Provide the (X, Y) coordinate of the cell's center where the given text is located.  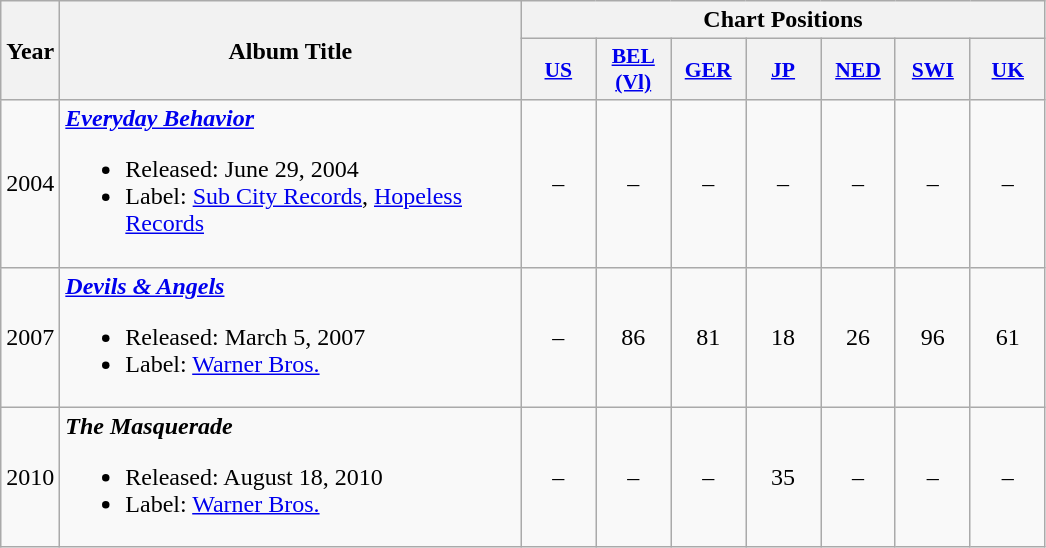
2007 (30, 337)
96 (932, 337)
26 (858, 337)
2004 (30, 184)
NED (858, 70)
Year (30, 50)
61 (1008, 337)
JP (784, 70)
GER (708, 70)
Everyday BehaviorReleased: June 29, 2004Label: Sub City Records, Hopeless Records (290, 184)
SWI (932, 70)
2010 (30, 477)
35 (784, 477)
Chart Positions (783, 20)
81 (708, 337)
Devils & AngelsReleased: March 5, 2007Label: Warner Bros. (290, 337)
BEL (Vl) (634, 70)
US (558, 70)
86 (634, 337)
The MasqueradeReleased: August 18, 2010Label: Warner Bros. (290, 477)
UK (1008, 70)
Album Title (290, 50)
18 (784, 337)
